Detect which cell encompasses the target text, then output its [x, y] center coordinate. 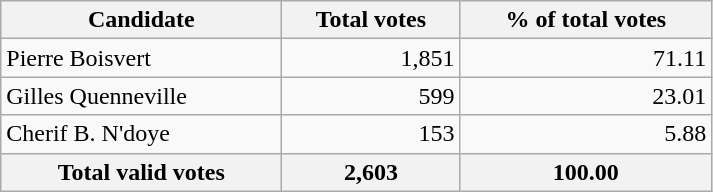
599 [371, 96]
2,603 [371, 172]
71.11 [586, 58]
Total valid votes [142, 172]
Gilles Quenneville [142, 96]
153 [371, 134]
% of total votes [586, 20]
23.01 [586, 96]
Cherif B. N'doye [142, 134]
Pierre Boisvert [142, 58]
Total votes [371, 20]
100.00 [586, 172]
Candidate [142, 20]
1,851 [371, 58]
5.88 [586, 134]
